Scan for the cell matching the given text and deliver its (x, y) coordinate at center. 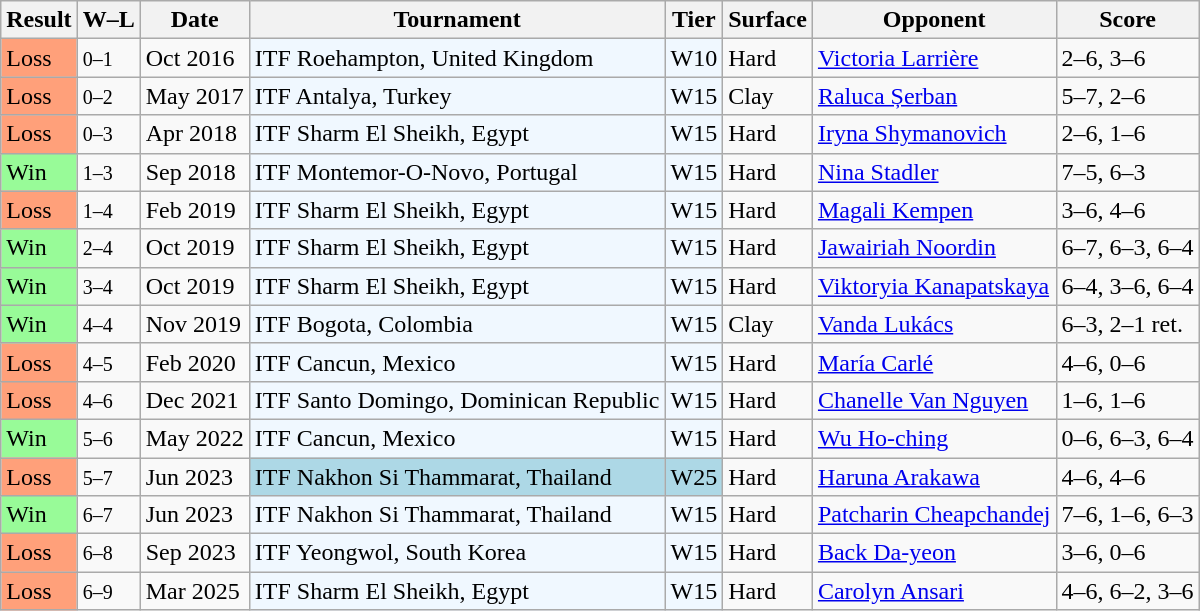
May 2017 (194, 96)
ITF Yeongwol, South Korea (457, 553)
3–4 (108, 286)
6–7 (108, 515)
Sep 2023 (194, 553)
Result (39, 20)
ITF Santo Domingo, Dominican Republic (457, 400)
Mar 2025 (194, 591)
Apr 2018 (194, 134)
Tier (694, 20)
Dec 2021 (194, 400)
Nina Stadler (934, 172)
2–6, 3–6 (1128, 58)
7–6, 1–6, 6–3 (1128, 515)
Raluca Șerban (934, 96)
4–6 (108, 400)
0–1 (108, 58)
Carolyn Ansari (934, 591)
Oct 2016 (194, 58)
Jawairiah Noordin (934, 248)
5–6 (108, 438)
Tournament (457, 20)
5–7, 2–6 (1128, 96)
Opponent (934, 20)
6–4, 3–6, 6–4 (1128, 286)
6–9 (108, 591)
May 2022 (194, 438)
0–6, 6–3, 6–4 (1128, 438)
ITF Bogota, Colombia (457, 324)
4–6, 6–2, 3–6 (1128, 591)
Nov 2019 (194, 324)
Score (1128, 20)
ITF Antalya, Turkey (457, 96)
Wu Ho-ching (934, 438)
1–4 (108, 210)
Sep 2018 (194, 172)
1–3 (108, 172)
Feb 2020 (194, 362)
ITF Montemor-O-Novo, Portugal (457, 172)
2–4 (108, 248)
Surface (768, 20)
6–7, 6–3, 6–4 (1128, 248)
Victoria Larrière (934, 58)
Chanelle Van Nguyen (934, 400)
Magali Kempen (934, 210)
4–4 (108, 324)
6–3, 2–1 ret. (1128, 324)
1–6, 1–6 (1128, 400)
W10 (694, 58)
4–6, 4–6 (1128, 477)
3–6, 0–6 (1128, 553)
6–8 (108, 553)
2–6, 1–6 (1128, 134)
Feb 2019 (194, 210)
Haruna Arakawa (934, 477)
3–6, 4–6 (1128, 210)
W25 (694, 477)
María Carlé (934, 362)
0–2 (108, 96)
0–3 (108, 134)
Vanda Lukács (934, 324)
W–L (108, 20)
Date (194, 20)
ITF Roehampton, United Kingdom (457, 58)
4–5 (108, 362)
Iryna Shymanovich (934, 134)
Viktoryia Kanapatskaya (934, 286)
Back Da-yeon (934, 553)
5–7 (108, 477)
4–6, 0–6 (1128, 362)
Patcharin Cheapchandej (934, 515)
7–5, 6–3 (1128, 172)
